Identify which cell holds the provided text, then report its (X, Y) central coordinate. 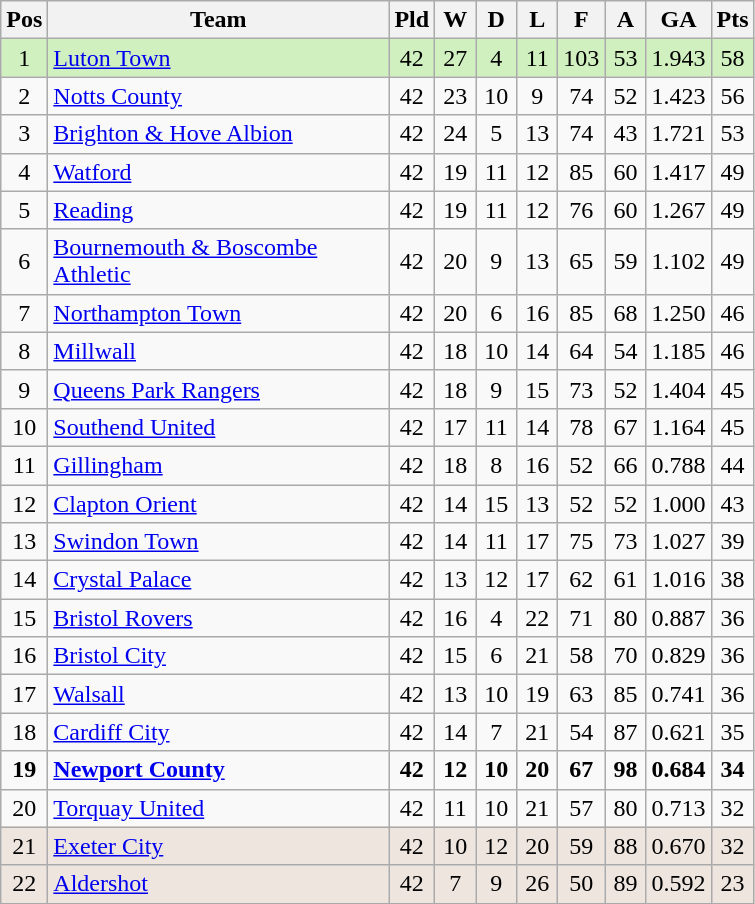
64 (582, 351)
Bristol City (218, 656)
1.943 (678, 58)
GA (678, 20)
D (496, 20)
89 (626, 884)
1 (24, 58)
Clapton Orient (218, 503)
Northampton Town (218, 313)
38 (732, 580)
70 (626, 656)
57 (582, 808)
Pos (24, 20)
0.684 (678, 770)
Exeter City (218, 846)
0.592 (678, 884)
1.417 (678, 172)
Aldershot (218, 884)
1.267 (678, 210)
Brighton & Hove Albion (218, 134)
W (456, 20)
Watford (218, 172)
Swindon Town (218, 542)
Notts County (218, 96)
78 (582, 427)
103 (582, 58)
39 (732, 542)
Walsall (218, 694)
0.670 (678, 846)
24 (456, 134)
Team (218, 20)
1.000 (678, 503)
Millwall (218, 351)
71 (582, 618)
1.102 (678, 262)
Gillingham (218, 465)
1.027 (678, 542)
Pts (732, 20)
1.250 (678, 313)
Bristol Rovers (218, 618)
62 (582, 580)
1.185 (678, 351)
1.423 (678, 96)
Crystal Palace (218, 580)
35 (732, 732)
63 (582, 694)
Bournemouth & Boscombe Athletic (218, 262)
Luton Town (218, 58)
0.887 (678, 618)
0.741 (678, 694)
Newport County (218, 770)
Cardiff City (218, 732)
75 (582, 542)
Pld (412, 20)
1.016 (678, 580)
68 (626, 313)
65 (582, 262)
Reading (218, 210)
76 (582, 210)
Southend United (218, 427)
2 (24, 96)
Queens Park Rangers (218, 389)
88 (626, 846)
Torquay United (218, 808)
50 (582, 884)
1.721 (678, 134)
98 (626, 770)
0.713 (678, 808)
0.621 (678, 732)
66 (626, 465)
1.404 (678, 389)
0.829 (678, 656)
61 (626, 580)
0.788 (678, 465)
1.164 (678, 427)
L (538, 20)
56 (732, 96)
F (582, 20)
3 (24, 134)
87 (626, 732)
34 (732, 770)
26 (538, 884)
A (626, 20)
44 (732, 465)
27 (456, 58)
